Search for the cell housing the specified text and yield its (X, Y) center coordinate. 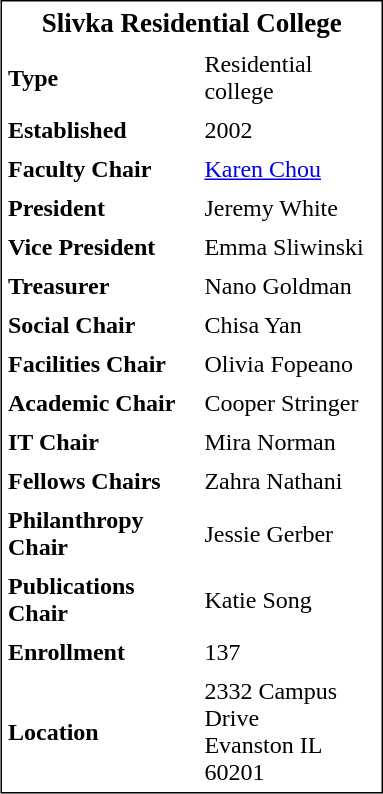
Vice President (100, 248)
Chisa Yan (290, 326)
Faculty Chair (100, 170)
Cooper Stringer (290, 404)
IT Chair (100, 442)
2332 Campus Drive Evanston IL 60201 (290, 732)
Karen Chou (290, 170)
Katie Song (290, 600)
Established (100, 130)
Emma Sliwinski (290, 248)
137 (290, 652)
Philanthropy Chair (100, 534)
Publications Chair (100, 600)
Olivia Fopeano (290, 364)
Zahra Nathani (290, 482)
Treasurer (100, 286)
Academic Chair (100, 404)
Facilities Chair (100, 364)
Social Chair (100, 326)
Location (100, 732)
Nano Goldman (290, 286)
Mira Norman (290, 442)
Enrollment (100, 652)
Slivka Residential College (192, 24)
Type (100, 78)
Residential college (290, 78)
Fellows Chairs (100, 482)
Jeremy White (290, 208)
President (100, 208)
2002 (290, 130)
Jessie Gerber (290, 534)
